Capture the cell that displays the provided text and extract its [X, Y] central coordinate. 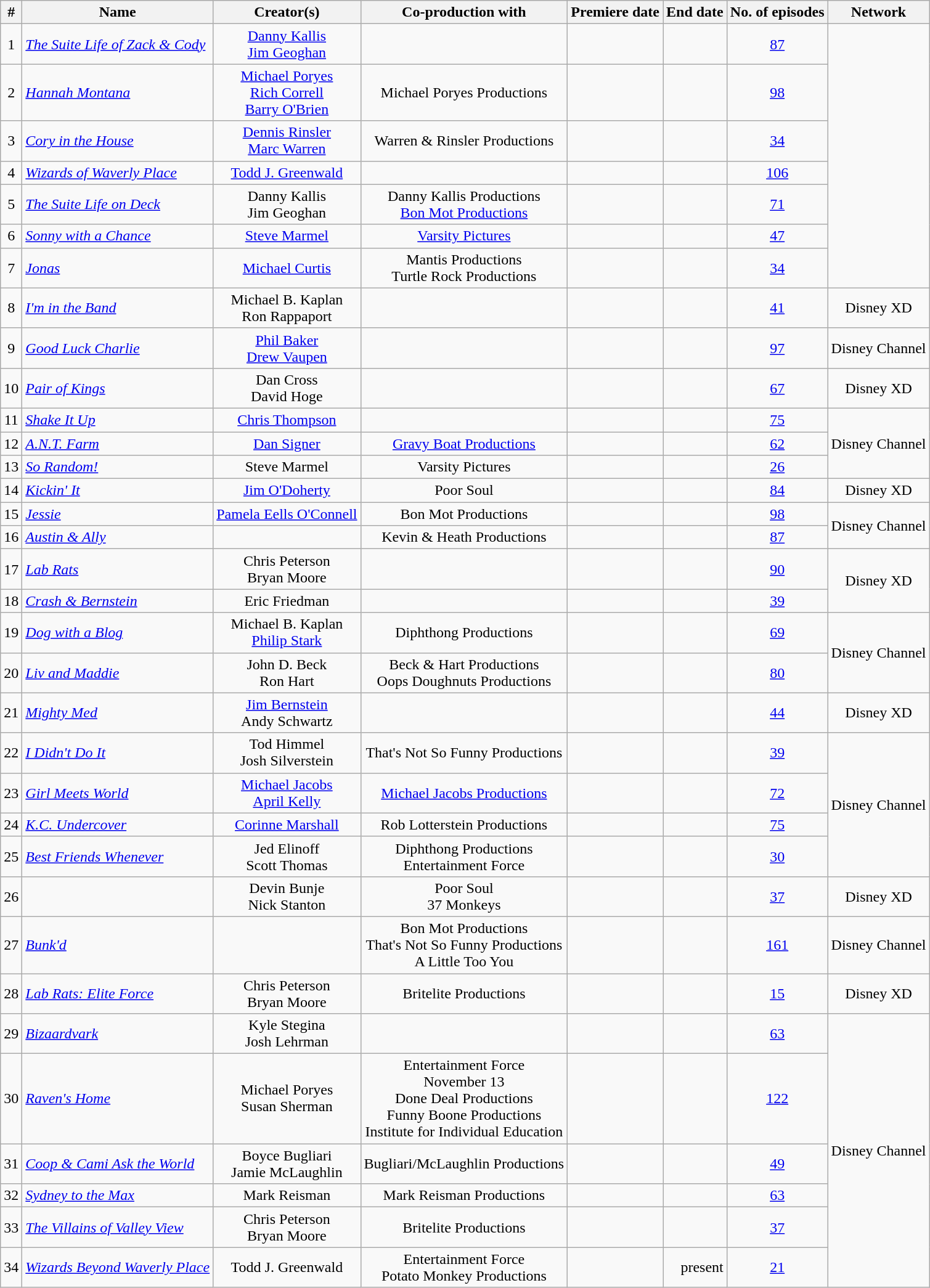
Hannah Montana [118, 92]
That's Not So Funny Productions [464, 753]
End date [695, 12]
97 [777, 348]
Premiere date [615, 12]
161 [777, 945]
62 [777, 443]
4 [11, 173]
I Didn't Do It [118, 753]
Jessie [118, 514]
84 [777, 491]
Mantis Productions Turtle Rock Productions [464, 267]
Warren & Rinsler Productions [464, 141]
Dennis RinslerMarc Warren [287, 141]
Gravy Boat Productions [464, 443]
Network [879, 12]
Co-production with [464, 12]
90 [777, 569]
Lab Rats: Elite Force [118, 993]
29 [11, 1034]
Pair of Kings [118, 388]
Bon Mot Productions That's Not So Funny Productions A Little Too You [464, 945]
20 [11, 673]
11 [11, 420]
Michael PoryesRich CorrellBarry O'Brien [287, 92]
Bon Mot Productions [464, 514]
13 [11, 467]
Shake It Up [118, 420]
7 [11, 267]
32 [11, 1196]
present [695, 1267]
Michael B. KaplanPhilip Stark [287, 632]
3 [11, 141]
Good Luck Charlie [118, 348]
Devin BunjeNick Stanton [287, 896]
So Random! [118, 467]
28 [11, 993]
80 [777, 673]
Jed ElinoffScott Thomas [287, 857]
Kickin' It [118, 491]
Chris Thompson [287, 420]
Kyle SteginaJosh Lehrman [287, 1034]
41 [777, 308]
Dan CrossDavid Hoge [287, 388]
67 [777, 388]
I'm in the Band [118, 308]
8 [11, 308]
Dan Signer [287, 443]
Diphthong Productions Entertainment Force [464, 857]
Mark Reisman Productions [464, 1196]
Entertainment ForcePotato Monkey Productions [464, 1267]
49 [777, 1164]
23 [11, 793]
Best Friends Whenever [118, 857]
5 [11, 205]
Michael Curtis [287, 267]
Wizards of Waverly Place [118, 173]
Jim BernsteinAndy Schwartz [287, 712]
Wizards Beyond Waverly Place [118, 1267]
Tod HimmelJosh Silverstein [287, 753]
33 [11, 1228]
25 [11, 857]
44 [777, 712]
Entertainment Force November 13 Done Deal Productions Funny Boone Productions Institute for Individual Education [464, 1099]
No. of episodes [777, 12]
22 [11, 753]
14 [11, 491]
Name [118, 12]
Michael JacobsApril Kelly [287, 793]
Boyce BugliariJamie McLaughlin [287, 1164]
69 [777, 632]
Diphthong Productions [464, 632]
The Villains of Valley View [118, 1228]
Raven's Home [118, 1099]
Sydney to the Max [118, 1196]
12 [11, 443]
106 [777, 173]
71 [777, 205]
122 [777, 1099]
Michael Poryes Productions [464, 92]
Pamela Eells O'Connell [287, 514]
Lab Rats [118, 569]
Creator(s) [287, 12]
Liv and Maddie [118, 673]
27 [11, 945]
10 [11, 388]
Michael PoryesSusan Sherman [287, 1099]
Michael B. KaplanRon Rappaport [287, 308]
John D. BeckRon Hart [287, 673]
Dog with a Blog [118, 632]
K.C. Undercover [118, 825]
2 [11, 92]
Bugliari/McLaughlin Productions [464, 1164]
Bunk'd [118, 945]
Austin & Ally [118, 537]
31 [11, 1164]
Kevin & Heath Productions [464, 537]
Jonas [118, 267]
Cory in the House [118, 141]
16 [11, 537]
Poor Soul [464, 491]
47 [777, 236]
Corinne Marshall [287, 825]
Girl Meets World [118, 793]
Coop & Cami Ask the World [118, 1164]
72 [777, 793]
Poor Soul37 Monkeys [464, 896]
Michael Jacobs Productions [464, 793]
Rob Lotterstein Productions [464, 825]
17 [11, 569]
1 [11, 44]
A.N.T. Farm [118, 443]
The Suite Life of Zack & Cody [118, 44]
Beck & Hart ProductionsOops Doughnuts Productions [464, 673]
Eric Friedman [287, 601]
Danny Kallis Productions Bon Mot Productions [464, 205]
19 [11, 632]
9 [11, 348]
Mighty Med [118, 712]
Jim O'Doherty [287, 491]
Sonny with a Chance [118, 236]
Phil BakerDrew Vaupen [287, 348]
Bizaardvark [118, 1034]
Crash & Bernstein [118, 601]
24 [11, 825]
# [11, 12]
6 [11, 236]
Mark Reisman [287, 1196]
18 [11, 601]
The Suite Life on Deck [118, 205]
